Provide the (x, y) coordinate of the cell's center where the given text is located.  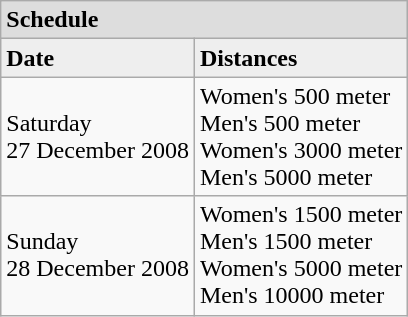
Distances (300, 58)
Sunday28 December 2008 (98, 256)
Saturday27 December 2008 (98, 136)
Women's 500 meterMen's 500 meterWomen's 3000 meterMen's 5000 meter (300, 136)
Date (98, 58)
Women's 1500 meterMen's 1500 meterWomen's 5000 meterMen's 10000 meter (300, 256)
Schedule (204, 20)
